Scan for the cell matching the given text and deliver its (x, y) coordinate at center. 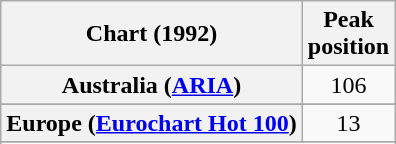
Europe (Eurochart Hot 100) (152, 123)
Peakposition (348, 34)
13 (348, 123)
106 (348, 85)
Chart (1992) (152, 34)
Australia (ARIA) (152, 85)
